From the cell containing the given text, extract its center point as [x, y] coordinate. 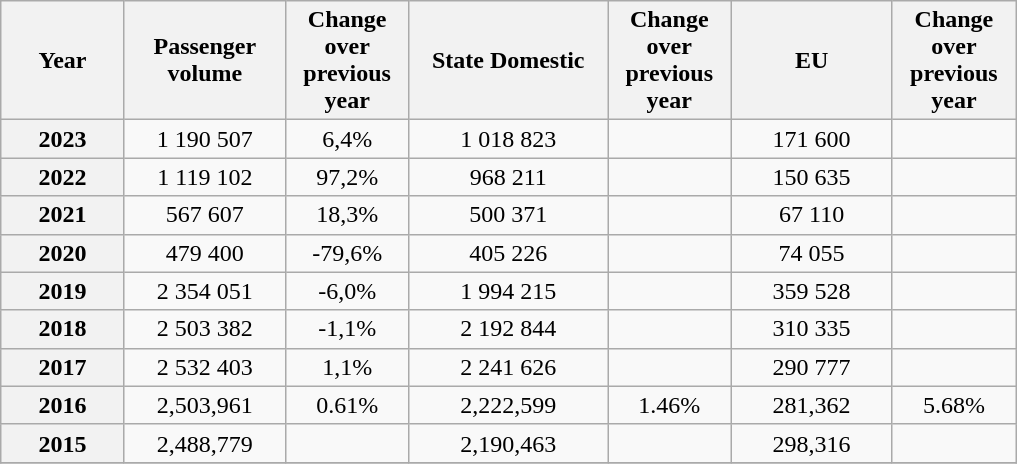
-1,1% [347, 329]
1.46% [670, 405]
2,503,961 [204, 405]
2020 [63, 253]
6,4% [347, 139]
310 335 [812, 329]
281,362 [812, 405]
2022 [63, 177]
1,1% [347, 367]
0.61% [347, 405]
74 055 [812, 253]
5.68% [954, 405]
2019 [63, 291]
2016 [63, 405]
67 110 [812, 215]
-79,6% [347, 253]
State Domestic [508, 60]
-6,0% [347, 291]
500 371 [508, 215]
2018 [63, 329]
298,316 [812, 443]
EU [812, 60]
2015 [63, 443]
1 119 102 [204, 177]
Year [63, 60]
2 241 626 [508, 367]
2023 [63, 139]
150 635 [812, 177]
968 211 [508, 177]
290 777 [812, 367]
2,222,599 [508, 405]
18,3% [347, 215]
1 018 823 [508, 139]
2 354 051 [204, 291]
479 400 [204, 253]
2 532 403 [204, 367]
Passenger volume [204, 60]
1 994 215 [508, 291]
1 190 507 [204, 139]
2,190,463 [508, 443]
405 226 [508, 253]
2017 [63, 367]
97,2% [347, 177]
2 192 844 [508, 329]
359 528 [812, 291]
2 503 382 [204, 329]
171 600 [812, 139]
2021 [63, 215]
567 607 [204, 215]
2,488,779 [204, 443]
